Determine the (x, y) coordinate at the center of the cell enclosing the given text.  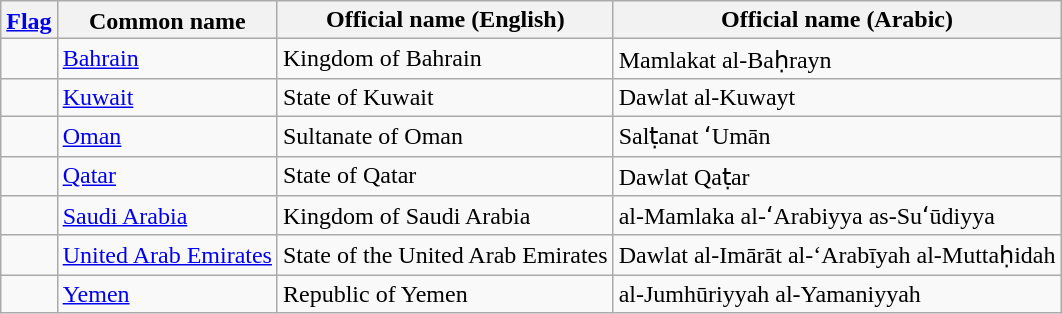
Kingdom of Bahrain (445, 59)
Saudi Arabia (167, 216)
State of the United Arab Emirates (445, 255)
United Arab Emirates (167, 255)
State of Qatar (445, 176)
al-Mamlaka al-ʻArabiyya as-Suʻūdiyya (837, 216)
Common name (167, 20)
Kuwait (167, 97)
Official name (English) (445, 20)
State of Kuwait (445, 97)
Oman (167, 136)
Dawlat al-Imārāt al-‘Arabīyah al-Muttaḥidah (837, 255)
al-Jumhūriyyah al-Yamaniyyah (837, 294)
Bahrain (167, 59)
Mamlakat al-Baḥrayn (837, 59)
Yemen (167, 294)
Sultanate of Oman (445, 136)
Republic of Yemen (445, 294)
Dawlat al-Kuwayt (837, 97)
Official name (Arabic) (837, 20)
Qatar (167, 176)
Kingdom of Saudi Arabia (445, 216)
Salṭanat ʻUmān (837, 136)
Dawlat Qaṭar (837, 176)
Flag (29, 20)
